Return the [X, Y] coordinate for the center point of the cell that contains the specified text.  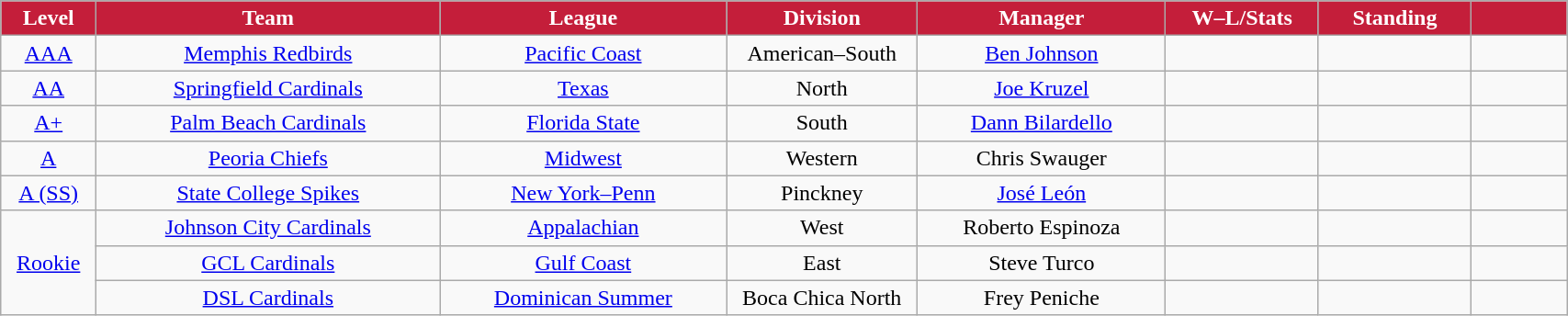
Johnson City Cardinals [268, 228]
American–South [822, 53]
DSL Cardinals [268, 298]
Ben Johnson [1042, 53]
North [822, 88]
A [49, 158]
Dann Bilardello [1042, 123]
GCL Cardinals [268, 263]
Frey Peniche [1042, 298]
Memphis Redbirds [268, 53]
Roberto Espinoza [1042, 228]
Springfield Cardinals [268, 88]
Palm Beach Cardinals [268, 123]
Texas [583, 88]
East [822, 263]
West [822, 228]
Appalachian [583, 228]
A (SS) [49, 193]
Level [49, 18]
Pinckney [822, 193]
Steve Turco [1042, 263]
José León [1042, 193]
Rookie [49, 263]
A+ [49, 123]
Florida State [583, 123]
Chris Swauger [1042, 158]
Boca Chica North [822, 298]
Division [822, 18]
Pacific Coast [583, 53]
State College Spikes [268, 193]
Gulf Coast [583, 263]
Midwest [583, 158]
Peoria Chiefs [268, 158]
Team [268, 18]
W–L/Stats [1242, 18]
League [583, 18]
New York–Penn [583, 193]
Western [822, 158]
Manager [1042, 18]
South [822, 123]
AA [49, 88]
AAA [49, 53]
Standing [1394, 18]
Dominican Summer [583, 298]
Joe Kruzel [1042, 88]
